Output the (x, y) coordinate of the center of the cell containing the given text.  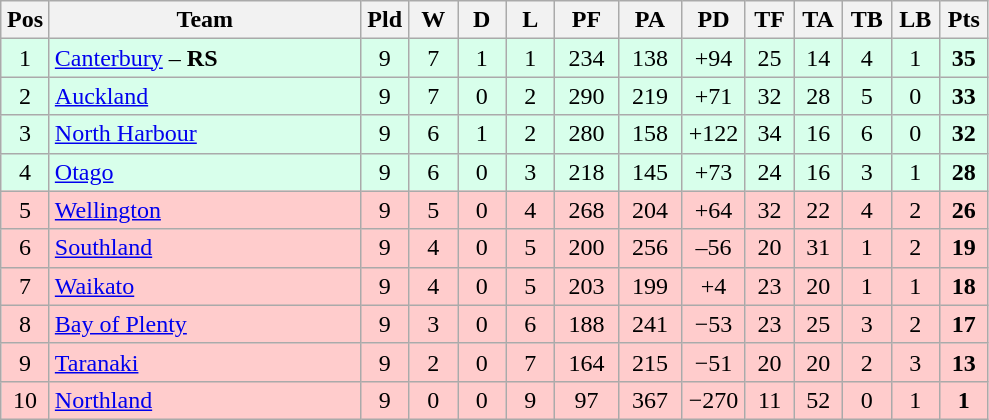
−53 (714, 324)
164 (587, 362)
11 (770, 400)
TB (866, 20)
+71 (714, 96)
24 (770, 172)
Pld (384, 20)
280 (587, 134)
L (530, 20)
203 (587, 286)
188 (587, 324)
52 (818, 400)
8 (26, 324)
Pts (964, 20)
North Harbour (204, 134)
219 (650, 96)
Waikato (204, 286)
PA (650, 20)
Pos (26, 20)
18 (964, 286)
Bay of Plenty (204, 324)
97 (587, 400)
33 (964, 96)
Wellington (204, 210)
D (482, 20)
199 (650, 286)
Team (204, 20)
PD (714, 20)
−270 (714, 400)
218 (587, 172)
200 (587, 248)
+4 (714, 286)
31 (818, 248)
13 (964, 362)
Otago (204, 172)
+122 (714, 134)
TF (770, 20)
PF (587, 20)
241 (650, 324)
268 (587, 210)
17 (964, 324)
Southland (204, 248)
–56 (714, 248)
138 (650, 58)
290 (587, 96)
Northland (204, 400)
+73 (714, 172)
Taranaki (204, 362)
204 (650, 210)
26 (964, 210)
34 (770, 134)
367 (650, 400)
LB (916, 20)
14 (818, 58)
10 (26, 400)
145 (650, 172)
W (434, 20)
234 (587, 58)
22 (818, 210)
256 (650, 248)
19 (964, 248)
158 (650, 134)
35 (964, 58)
−51 (714, 362)
Canterbury – RS (204, 58)
215 (650, 362)
TA (818, 20)
Auckland (204, 96)
+64 (714, 210)
+94 (714, 58)
